Return the (x, y) coordinate for the center point of the cell that contains the specified text.  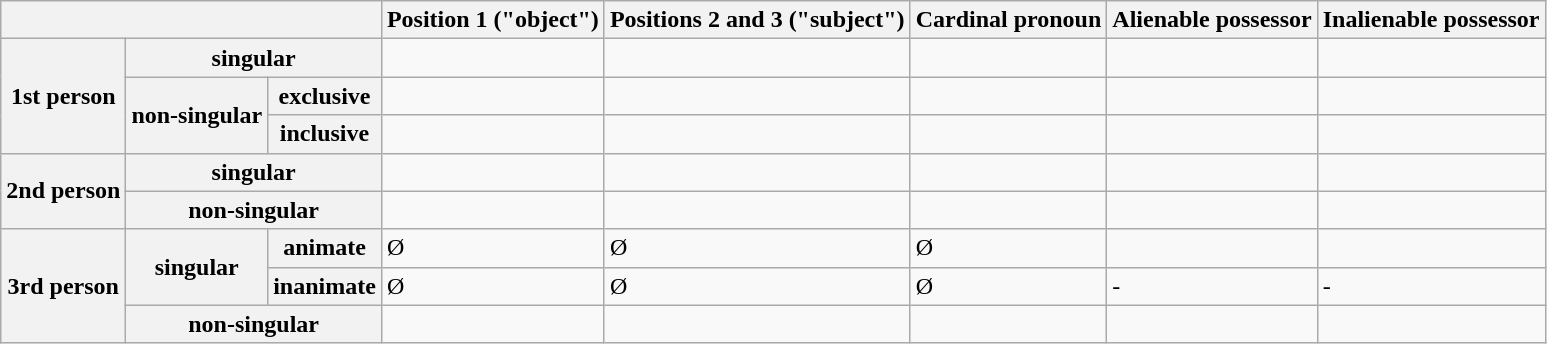
2nd person (64, 191)
animate (325, 248)
1st person (64, 96)
Alienable possessor (1212, 20)
Positions 2 and 3 ("subject") (757, 20)
Inalienable possessor (1431, 20)
Position 1 ("object") (492, 20)
3rd person (64, 286)
Cardinal pronoun (1008, 20)
inanimate (325, 286)
exclusive (325, 96)
inclusive (325, 134)
